Provide the [X, Y] coordinate of the cell's center where the given text is located.  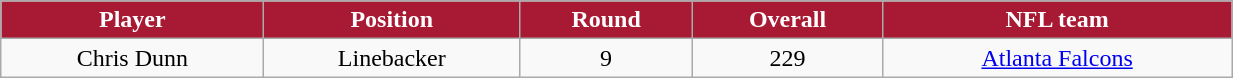
Linebacker [392, 58]
Round [606, 20]
9 [606, 58]
Position [392, 20]
Overall [788, 20]
Player [132, 20]
Chris Dunn [132, 58]
NFL team [1058, 20]
229 [788, 58]
Atlanta Falcons [1058, 58]
